Determine the (x, y) coordinate at the center of the cell enclosing the given text.  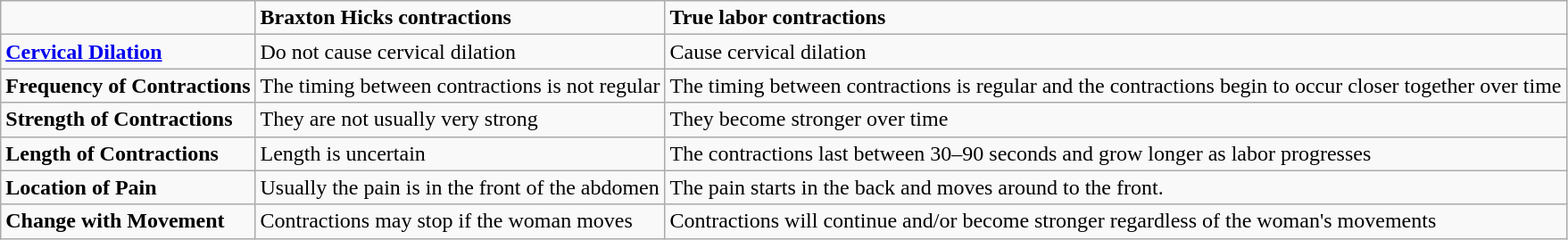
Contractions will continue and/or become stronger regardless of the woman's movements (1116, 221)
Cervical Dilation (129, 52)
Do not cause cervical dilation (460, 52)
Length of Contractions (129, 153)
Location of Pain (129, 187)
Strength of Contractions (129, 120)
Length is uncertain (460, 153)
Cause cervical dilation (1116, 52)
Change with Movement (129, 221)
The pain starts in the back and moves around to the front. (1116, 187)
The contractions last between 30–90 seconds and grow longer as labor progresses (1116, 153)
Contractions may stop if the woman moves (460, 221)
They become stronger over time (1116, 120)
Braxton Hicks contractions (460, 18)
They are not usually very strong (460, 120)
The timing between contractions is regular and the contractions begin to occur closer together over time (1116, 86)
Frequency of Contractions (129, 86)
The timing between contractions is not regular (460, 86)
True labor contractions (1116, 18)
Usually the pain is in the front of the abdomen (460, 187)
